Pinpoint the cell where the given text exists, returning its [X, Y] midpoint coordinate. 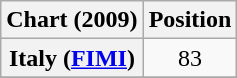
Chart (2009) [72, 20]
Position [190, 20]
Italy (FIMI) [72, 58]
83 [190, 58]
